Pinpoint the cell where the given text exists, returning its (x, y) midpoint coordinate. 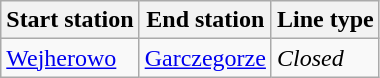
Closed (325, 58)
Wejherowo (70, 58)
End station (205, 20)
Start station (70, 20)
Garczegorze (205, 58)
Line type (325, 20)
